Determine the [x, y] coordinate at the center of the cell enclosing the given text.  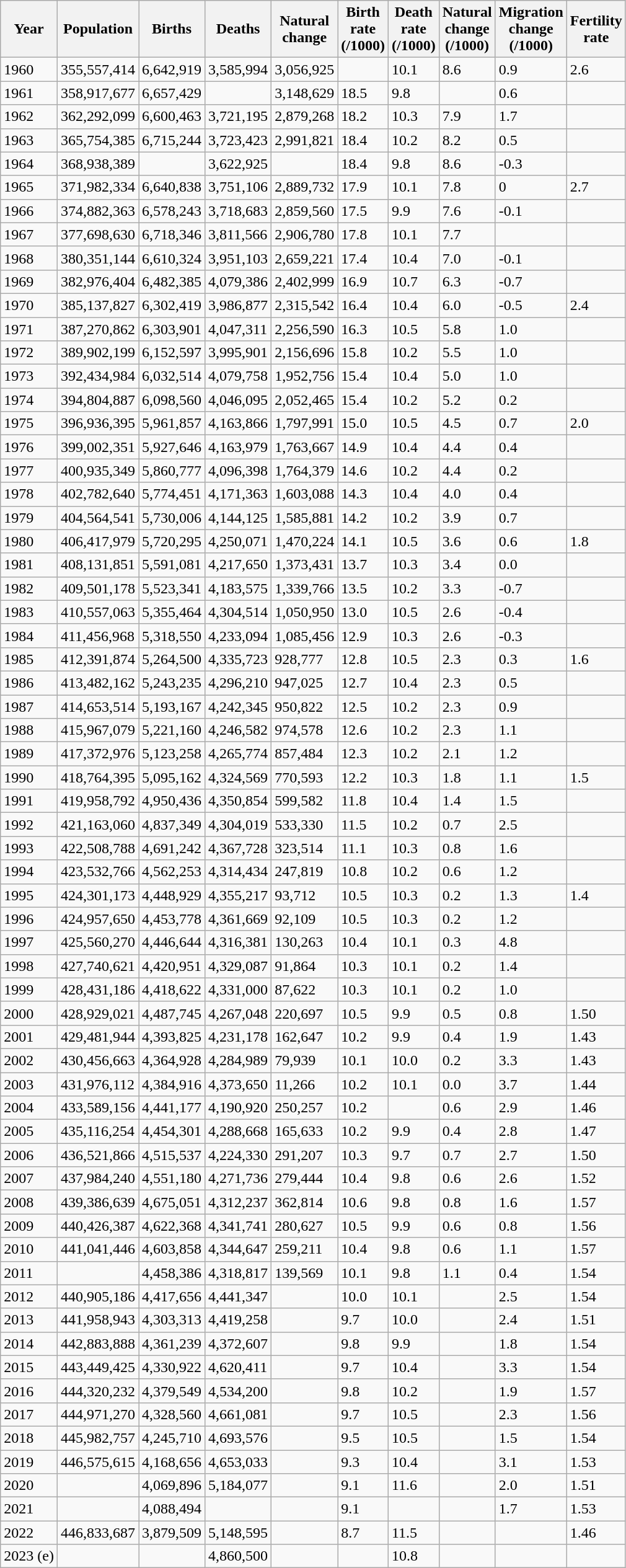
250,257 [305, 1108]
11,266 [305, 1084]
16.9 [363, 281]
1974 [29, 400]
377,698,630 [98, 234]
Deathrate(/1000) [413, 29]
130,263 [305, 942]
3,056,925 [305, 69]
5,961,857 [172, 423]
1977 [29, 471]
Year [29, 29]
4,453,778 [172, 919]
5,523,341 [172, 588]
440,905,186 [98, 1296]
443,449,425 [98, 1367]
422,508,788 [98, 848]
4.5 [467, 423]
17.4 [363, 258]
1,764,379 [305, 471]
4,661,081 [238, 1414]
1963 [29, 140]
4,245,710 [172, 1438]
7.6 [467, 211]
2016 [29, 1391]
4,046,095 [238, 400]
1981 [29, 565]
6,715,244 [172, 140]
4,079,386 [238, 281]
4,144,125 [238, 518]
412,391,874 [98, 659]
15.0 [363, 423]
12.9 [363, 636]
2013 [29, 1320]
4,384,916 [172, 1084]
4,367,728 [238, 848]
2.1 [467, 754]
4,418,622 [172, 990]
5,591,081 [172, 565]
Population [98, 29]
2000 [29, 1013]
5,184,077 [238, 1486]
1968 [29, 258]
10.6 [363, 1202]
4,271,736 [238, 1179]
2014 [29, 1344]
11.8 [363, 801]
7.8 [467, 187]
Naturalchange(/1000) [467, 29]
1988 [29, 730]
4,331,000 [238, 990]
4,515,537 [172, 1155]
6,032,514 [172, 376]
1,797,991 [305, 423]
6,610,324 [172, 258]
91,864 [305, 966]
1975 [29, 423]
1970 [29, 305]
3,585,994 [238, 69]
247,819 [305, 872]
6,640,838 [172, 187]
2,402,999 [305, 281]
1989 [29, 754]
413,482,162 [98, 683]
4,487,745 [172, 1013]
7.0 [467, 258]
2,859,560 [305, 211]
1965 [29, 187]
4,534,200 [238, 1391]
1983 [29, 612]
4,675,051 [172, 1202]
8.2 [467, 140]
9.5 [363, 1438]
15.8 [363, 353]
4,304,019 [238, 825]
11.1 [363, 848]
323,514 [305, 848]
2021 [29, 1509]
424,301,173 [98, 895]
1987 [29, 706]
10.7 [413, 281]
4,419,258 [238, 1320]
-0.5 [531, 305]
399,002,351 [98, 447]
4,562,253 [172, 872]
2,659,221 [305, 258]
4,329,087 [238, 966]
1976 [29, 447]
6,152,597 [172, 353]
3,148,629 [305, 93]
17.9 [363, 187]
4,318,817 [238, 1273]
Deaths [238, 29]
2008 [29, 1202]
415,967,079 [98, 730]
4,420,951 [172, 966]
1,339,766 [305, 588]
408,131,851 [98, 565]
358,917,677 [98, 93]
389,902,199 [98, 353]
417,372,976 [98, 754]
13.7 [363, 565]
5,095,162 [172, 777]
3.7 [531, 1084]
1990 [29, 777]
421,163,060 [98, 825]
362,814 [305, 1202]
4,341,741 [238, 1226]
385,137,827 [98, 305]
4,458,386 [172, 1273]
857,484 [305, 754]
427,740,621 [98, 966]
1993 [29, 848]
6.3 [467, 281]
2,879,268 [305, 117]
8.7 [363, 1533]
4,224,330 [238, 1155]
1962 [29, 117]
4,163,979 [238, 447]
446,575,615 [98, 1461]
1,603,088 [305, 494]
409,501,178 [98, 588]
6,642,919 [172, 69]
2007 [29, 1179]
433,589,156 [98, 1108]
17.5 [363, 211]
404,564,541 [98, 518]
4,284,989 [238, 1060]
1969 [29, 281]
3.6 [467, 541]
1972 [29, 353]
4,069,896 [172, 1486]
406,417,979 [98, 541]
1980 [29, 541]
439,386,639 [98, 1202]
4,448,929 [172, 895]
533,330 [305, 825]
279,444 [305, 1179]
2.8 [531, 1132]
1979 [29, 518]
4,441,347 [238, 1296]
4,296,210 [238, 683]
Fertilityrate [596, 29]
402,782,640 [98, 494]
5,264,500 [172, 659]
442,883,888 [98, 1344]
4,312,237 [238, 1202]
1973 [29, 376]
3,811,566 [238, 234]
Naturalchange [305, 29]
12.5 [363, 706]
4,355,217 [238, 895]
2,256,590 [305, 329]
4,335,723 [238, 659]
1,585,881 [305, 518]
410,557,063 [98, 612]
437,984,240 [98, 1179]
355,557,414 [98, 69]
4,330,922 [172, 1367]
4,446,644 [172, 942]
1.44 [596, 1084]
2,315,542 [305, 305]
165,633 [305, 1132]
4,250,071 [238, 541]
17.8 [363, 234]
387,270,862 [98, 329]
12.2 [363, 777]
1992 [29, 825]
12.6 [363, 730]
4,361,669 [238, 919]
6,718,346 [172, 234]
4,454,301 [172, 1132]
1,952,756 [305, 376]
1994 [29, 872]
365,754,385 [98, 140]
4,620,411 [238, 1367]
4,441,177 [172, 1108]
1982 [29, 588]
1961 [29, 93]
5,927,646 [172, 447]
2001 [29, 1037]
259,211 [305, 1249]
4,316,381 [238, 942]
2,052,465 [305, 400]
2011 [29, 1273]
6,657,429 [172, 93]
93,712 [305, 895]
4,379,549 [172, 1391]
950,822 [305, 706]
5,860,777 [172, 471]
1,085,456 [305, 636]
5,730,006 [172, 518]
392,434,984 [98, 376]
Birthrate(/1000) [363, 29]
1997 [29, 942]
4,183,575 [238, 588]
2023 (e) [29, 1556]
444,320,232 [98, 1391]
411,456,968 [98, 636]
4,837,349 [172, 825]
1966 [29, 211]
4,417,656 [172, 1296]
5,148,595 [238, 1533]
382,976,404 [98, 281]
428,431,186 [98, 990]
2,889,732 [305, 187]
18.5 [363, 93]
3.1 [531, 1461]
441,958,943 [98, 1320]
12.8 [363, 659]
1.3 [531, 895]
380,351,144 [98, 258]
1.52 [596, 1179]
4,328,560 [172, 1414]
444,971,270 [98, 1414]
4,163,866 [238, 423]
2,156,696 [305, 353]
4,242,345 [238, 706]
2022 [29, 1533]
3,951,103 [238, 258]
2017 [29, 1414]
947,025 [305, 683]
1964 [29, 164]
928,777 [305, 659]
Births [172, 29]
1.47 [596, 1132]
419,958,792 [98, 801]
6,302,419 [172, 305]
431,976,112 [98, 1084]
441,041,446 [98, 1249]
4.8 [531, 942]
5.8 [467, 329]
1986 [29, 683]
14.3 [363, 494]
1,050,950 [305, 612]
1998 [29, 966]
92,109 [305, 919]
14.9 [363, 447]
12.7 [363, 683]
5.2 [467, 400]
4.0 [467, 494]
1,763,667 [305, 447]
5.5 [467, 353]
7.7 [467, 234]
2010 [29, 1249]
396,936,395 [98, 423]
13.5 [363, 588]
Migrationchange(/1000) [531, 29]
446,833,687 [98, 1533]
4,324,569 [238, 777]
4,079,758 [238, 376]
440,426,387 [98, 1226]
2006 [29, 1155]
4,168,656 [172, 1461]
425,560,270 [98, 942]
1985 [29, 659]
4,603,858 [172, 1249]
14.6 [363, 471]
3,721,195 [238, 117]
1984 [29, 636]
374,882,363 [98, 211]
6,600,463 [172, 117]
7.9 [467, 117]
5.0 [467, 376]
428,929,021 [98, 1013]
6,098,560 [172, 400]
4,246,582 [238, 730]
429,481,944 [98, 1037]
4,088,494 [172, 1509]
18.2 [363, 117]
3,718,683 [238, 211]
1971 [29, 329]
6,303,901 [172, 329]
2019 [29, 1461]
1967 [29, 234]
1,470,224 [305, 541]
220,697 [305, 1013]
1978 [29, 494]
4,303,313 [172, 1320]
4,691,242 [172, 848]
418,764,395 [98, 777]
4,265,774 [238, 754]
291,207 [305, 1155]
6,578,243 [172, 211]
4,171,363 [238, 494]
6.0 [467, 305]
2003 [29, 1084]
0 [531, 187]
4,288,668 [238, 1132]
4,267,048 [238, 1013]
5,774,451 [172, 494]
3,622,925 [238, 164]
1,373,431 [305, 565]
12.3 [363, 754]
4,096,398 [238, 471]
5,318,550 [172, 636]
599,582 [305, 801]
4,217,650 [238, 565]
79,939 [305, 1060]
87,622 [305, 990]
3,751,106 [238, 187]
2002 [29, 1060]
4,372,607 [238, 1344]
4,304,514 [238, 612]
4,653,033 [238, 1461]
16.3 [363, 329]
2012 [29, 1296]
3,995,901 [238, 353]
14.1 [363, 541]
2004 [29, 1108]
445,982,757 [98, 1438]
2,906,780 [305, 234]
424,957,650 [98, 919]
3,986,877 [238, 305]
4,373,650 [238, 1084]
5,193,167 [172, 706]
1995 [29, 895]
394,804,887 [98, 400]
5,221,160 [172, 730]
4,233,094 [238, 636]
2.9 [531, 1108]
4,231,178 [238, 1037]
371,982,334 [98, 187]
5,355,464 [172, 612]
4,047,311 [238, 329]
2020 [29, 1486]
400,935,349 [98, 471]
4,860,500 [238, 1556]
3.4 [467, 565]
414,653,514 [98, 706]
-0.4 [531, 612]
162,647 [305, 1037]
4,551,180 [172, 1179]
4,364,928 [172, 1060]
5,243,235 [172, 683]
6,482,385 [172, 281]
16.4 [363, 305]
423,532,766 [98, 872]
5,123,258 [172, 754]
13.0 [363, 612]
4,190,920 [238, 1108]
4,393,825 [172, 1037]
3,723,423 [238, 140]
9.3 [363, 1461]
770,593 [305, 777]
362,292,099 [98, 117]
4,693,576 [238, 1438]
2,991,821 [305, 140]
435,116,254 [98, 1132]
1996 [29, 919]
2015 [29, 1367]
430,456,663 [98, 1060]
1991 [29, 801]
2005 [29, 1132]
1960 [29, 69]
11.6 [413, 1486]
3.9 [467, 518]
139,569 [305, 1273]
4,350,854 [238, 801]
2009 [29, 1226]
4,622,368 [172, 1226]
4,361,239 [172, 1344]
436,521,866 [98, 1155]
974,578 [305, 730]
4,344,647 [238, 1249]
5,720,295 [172, 541]
1999 [29, 990]
280,627 [305, 1226]
3,879,509 [172, 1533]
14.2 [363, 518]
2018 [29, 1438]
368,938,389 [98, 164]
4,314,434 [238, 872]
4,950,436 [172, 801]
